Locate the cell with the specified text and output its (X, Y) center coordinate. 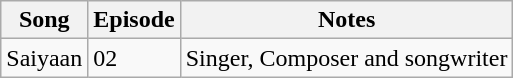
02 (134, 58)
Notes (346, 20)
Episode (134, 20)
Saiyaan (44, 58)
Song (44, 20)
Singer, Composer and songwriter (346, 58)
